Find where the given text appears and provide that cell's center as (x, y) coordinate. 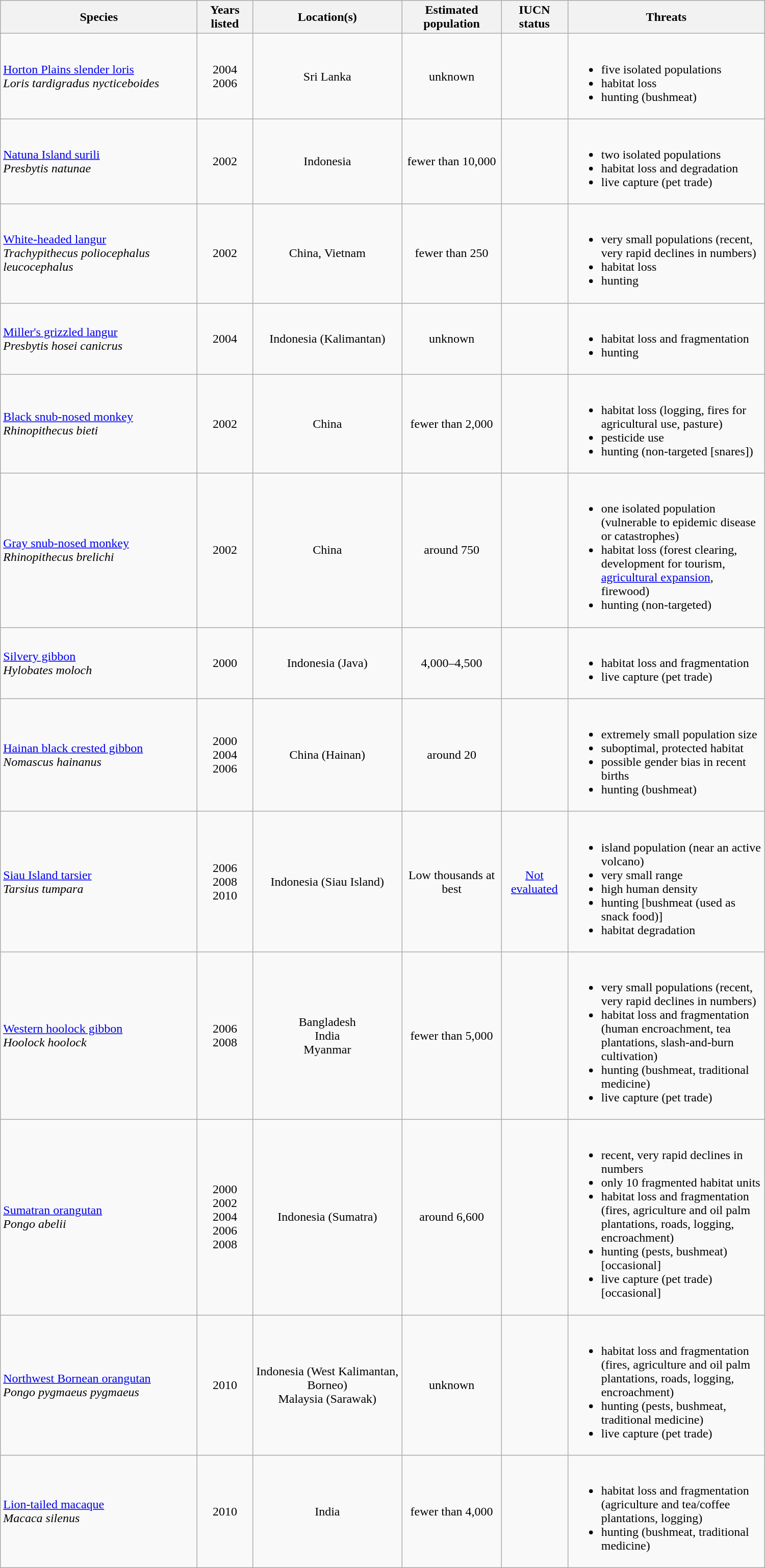
Indonesia (Kalimantan) (327, 339)
Location(s) (327, 17)
Indonesia (Siau Island) (327, 881)
Years listed (225, 17)
Threats (666, 17)
Lion-tailed macaqueMacaca silenus (99, 1511)
Sumatran orangutanPongo abelii (99, 1217)
very small populations (recent, very rapid declines in numbers)habitat losshunting (666, 253)
fewer than 10,000 (452, 161)
Indonesia (Java) (327, 663)
two isolated populationshabitat loss and degradationlive capture (pet trade) (666, 161)
Siau Island tarsierTarsius tumpara (99, 881)
IUCN status (534, 17)
habitat loss and fragmentationlive capture (pet trade) (666, 663)
Estimated population (452, 17)
India (327, 1511)
Northwest Bornean orangutanPongo pygmaeus pygmaeus (99, 1385)
Species (99, 17)
around 20 (452, 755)
Sri Lanka (327, 76)
fewer than 2,000 (452, 424)
Western hoolock gibbonHoolock hoolock (99, 1035)
habitat loss (logging, fires for agricultural use, pasture)pesticide usehunting (non-targeted [snares]) (666, 424)
fewer than 5,000 (452, 1035)
extremely small population sizesuboptimal, protected habitatpossible gender bias in recent birthshunting (bushmeat) (666, 755)
Hainan black crested gibbonNomascus hainanus (99, 755)
20002002200420062008 (225, 1217)
fewer than 250 (452, 253)
20042006 (225, 76)
Miller's grizzled langurPresbytis hosei canicrus (99, 339)
habitat loss and fragmentation (agriculture and tea/coffee plantations, logging)hunting (bushmeat, traditional medicine) (666, 1511)
fewer than 4,000 (452, 1511)
200020042006 (225, 755)
Natuna Island suriliPresbytis natunae (99, 161)
4,000–4,500 (452, 663)
20062008 (225, 1035)
around 750 (452, 550)
Black snub-nosed monkeyRhinopithecus bieti (99, 424)
five isolated populationshabitat losshunting (bushmeat) (666, 76)
2004 (225, 339)
Horton Plains slender lorisLoris tardigradus nycticeboides (99, 76)
island population (near an active volcano)very small rangehigh human densityhunting [bushmeat (used as snack food)]habitat degradation (666, 881)
BangladeshIndiaMyanmar (327, 1035)
2000 (225, 663)
around 6,600 (452, 1217)
200620082010 (225, 881)
Low thousands at best (452, 881)
Not evaluated (534, 881)
China, Vietnam (327, 253)
Silvery gibbonHylobates moloch (99, 663)
habitat loss and fragmentationhunting (666, 339)
Gray snub-nosed monkeyRhinopithecus brelichi (99, 550)
Indonesia (327, 161)
Indonesia (West Kalimantan, Borneo)Malaysia (Sarawak) (327, 1385)
White-headed langurTrachypithecus poliocephalus leucocephalus (99, 253)
China (Hainan) (327, 755)
Indonesia (Sumatra) (327, 1217)
